Pinpoint the cell where the given text exists, returning its [X, Y] midpoint coordinate. 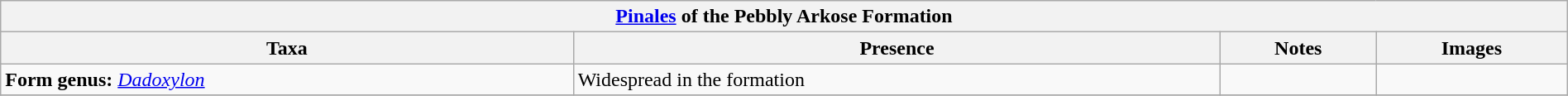
Widespread in the formation [896, 79]
Taxa [287, 48]
Notes [1298, 48]
Pinales of the Pebbly Arkose Formation [784, 17]
Form genus: Dadoxylon [287, 79]
Presence [896, 48]
Images [1472, 48]
